Locate the cell with the specified text and output its [X, Y] center coordinate. 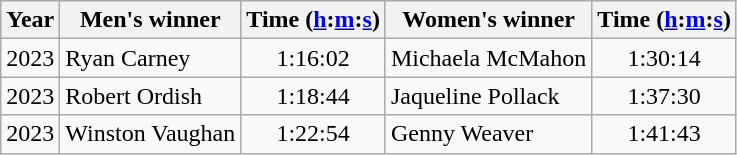
Genny Weaver [488, 134]
1:22:54 [314, 134]
1:37:30 [664, 96]
Winston Vaughan [150, 134]
Women's winner [488, 20]
Men's winner [150, 20]
1:41:43 [664, 134]
1:16:02 [314, 58]
1:18:44 [314, 96]
Jaqueline Pollack [488, 96]
Michaela McMahon [488, 58]
1:30:14 [664, 58]
Ryan Carney [150, 58]
Year [30, 20]
Robert Ordish [150, 96]
